Return the [x, y] coordinate for the center point of the cell that contains the specified text.  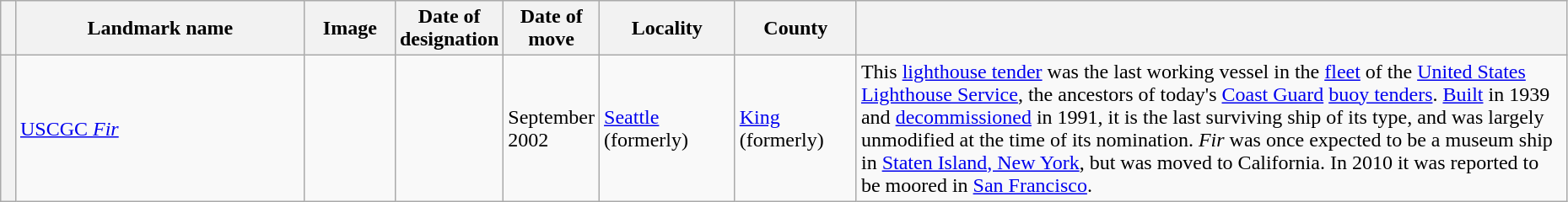
King (formerly) [795, 128]
Seattle (formerly) [668, 128]
Date ofdesignation [449, 29]
Image [349, 29]
County [795, 29]
September 2002 [552, 128]
Landmark name [160, 29]
Date ofmove [552, 29]
USCGC Fir [160, 128]
Locality [668, 29]
